Extract the [X, Y] coordinate from the center of the cell holding the provided text.  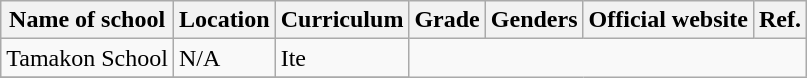
Tamakon School [88, 58]
Curriculum [342, 20]
Ite [342, 58]
Location [224, 20]
Genders [534, 20]
Ref. [780, 20]
Grade [447, 20]
Official website [668, 20]
Name of school [88, 20]
N/A [224, 58]
